Capture the cell that displays the provided text and extract its (X, Y) central coordinate. 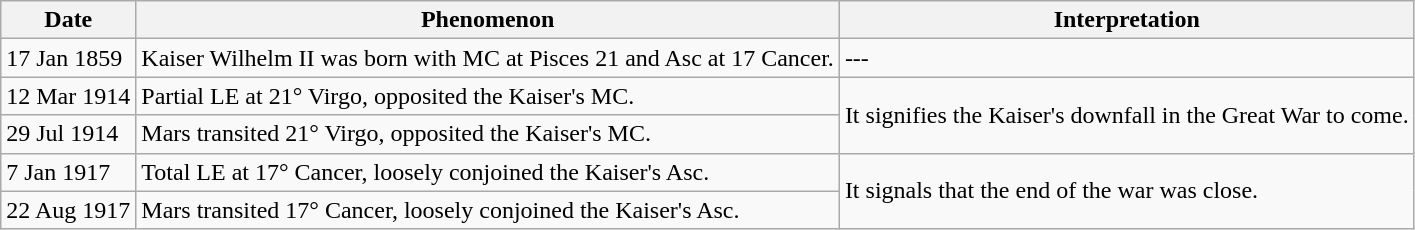
Kaiser Wilhelm II was born with MC at Pisces 21 and Asc at 17 Cancer. (488, 58)
Interpretation (1126, 20)
Phenomenon (488, 20)
Partial LE at 21° Virgo, opposited the Kaiser's MC. (488, 96)
--- (1126, 58)
29 Jul 1914 (68, 134)
Date (68, 20)
It signals that the end of the war was close. (1126, 191)
It signifies the Kaiser's downfall in the Great War to come. (1126, 115)
17 Jan 1859 (68, 58)
22 Aug 1917 (68, 210)
Mars transited 21° Virgo, opposited the Kaiser's MC. (488, 134)
Mars transited 17° Cancer, loosely conjoined the Kaiser's Asc. (488, 210)
12 Mar 1914 (68, 96)
Total LE at 17° Cancer, loosely conjoined the Kaiser's Asc. (488, 172)
7 Jan 1917 (68, 172)
